From the cell containing the given text, extract its center point as (X, Y) coordinate. 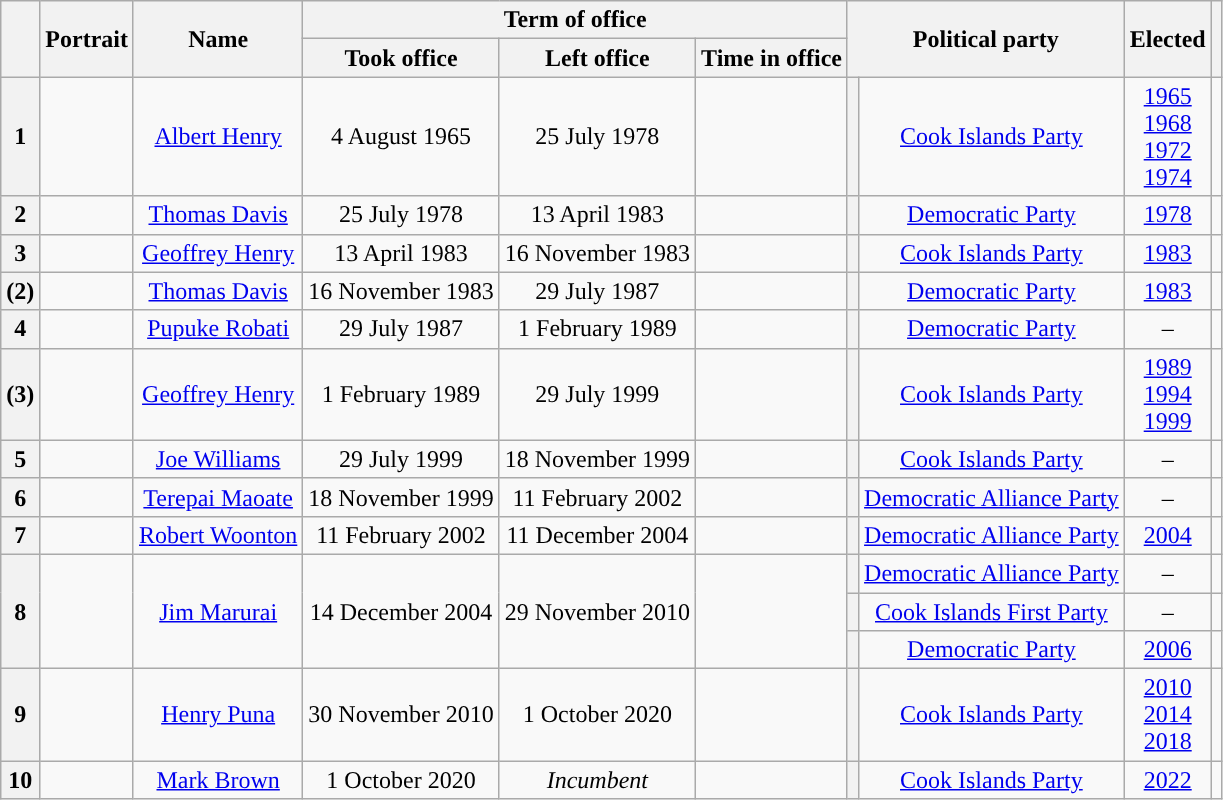
Political party (986, 39)
Name (218, 39)
14 December 2004 (401, 611)
10 (20, 780)
Incumbent (597, 780)
2004 (1168, 535)
7 (20, 535)
Elected (1168, 39)
8 (20, 611)
Took office (401, 58)
1965196819721974 (1168, 136)
Left office (597, 58)
2 (20, 215)
11 December 2004 (597, 535)
1978 (1168, 215)
201020142018 (1168, 715)
30 November 2010 (401, 715)
5 (20, 459)
Albert Henry (218, 136)
Time in office (772, 58)
4 August 1965 (401, 136)
Terepai Maoate (218, 497)
Cook Islands First Party (992, 611)
Term of office (576, 20)
(2) (20, 291)
Pupuke Robati (218, 329)
1 (20, 136)
Henry Puna (218, 715)
Mark Brown (218, 780)
4 (20, 329)
2022 (1168, 780)
Portrait (87, 39)
2006 (1168, 650)
Robert Woonton (218, 535)
Jim Marurai (218, 611)
198919941999 (1168, 394)
Joe Williams (218, 459)
3 (20, 253)
(3) (20, 394)
9 (20, 715)
6 (20, 497)
29 November 2010 (597, 611)
